Scan for the cell matching the given text and deliver its (X, Y) coordinate at center. 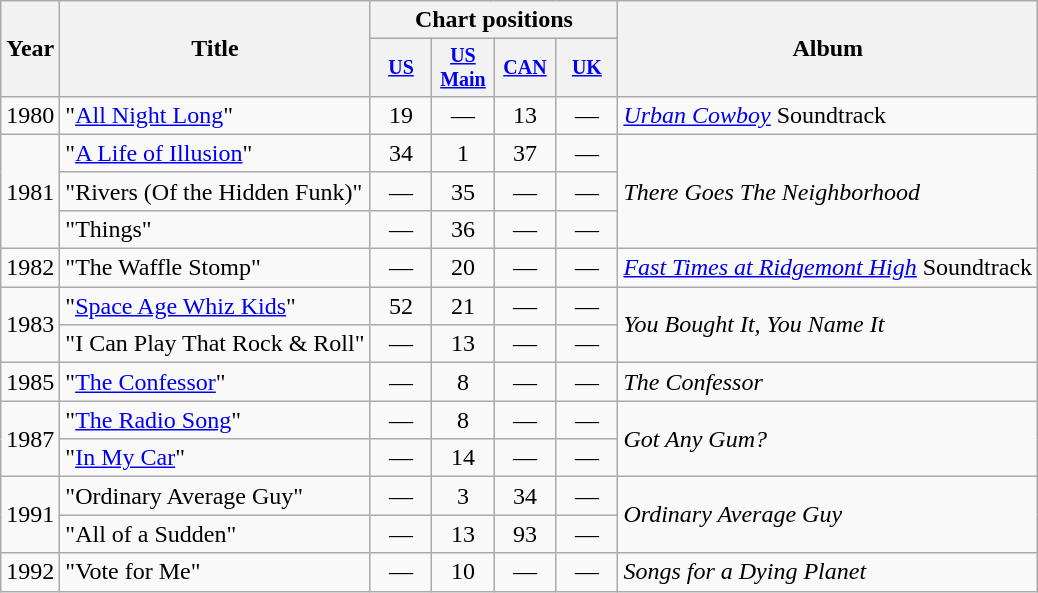
1 (463, 153)
3 (463, 496)
"Ordinary Average Guy" (215, 496)
35 (463, 191)
Urban Cowboy Soundtrack (828, 115)
1987 (30, 439)
"The Confessor" (215, 382)
"The Waffle Stomp" (215, 268)
14 (463, 458)
The Confessor (828, 382)
"In My Car" (215, 458)
93 (525, 534)
Got Any Gum? (828, 439)
US (401, 68)
"The Radio Song" (215, 420)
You Bought It, You Name It (828, 325)
1991 (30, 515)
21 (463, 306)
36 (463, 229)
1992 (30, 572)
1983 (30, 325)
Songs for a Dying Planet (828, 572)
37 (525, 153)
1981 (30, 191)
"All Night Long" (215, 115)
"Things" (215, 229)
There Goes The Neighborhood (828, 191)
UK (587, 68)
1982 (30, 268)
"All of a Sudden" (215, 534)
"Rivers (Of the Hidden Funk)" (215, 191)
20 (463, 268)
"I Can Play That Rock & Roll" (215, 344)
"Space Age Whiz Kids" (215, 306)
Title (215, 49)
Fast Times at Ridgemont High Soundtrack (828, 268)
Album (828, 49)
Chart positions (494, 20)
Ordinary Average Guy (828, 515)
10 (463, 572)
1985 (30, 382)
Year (30, 49)
1980 (30, 115)
52 (401, 306)
US Main (463, 68)
"Vote for Me" (215, 572)
"A Life of Illusion" (215, 153)
19 (401, 115)
CAN (525, 68)
